Return the (x, y) coordinate for the center point of the cell that contains the specified text.  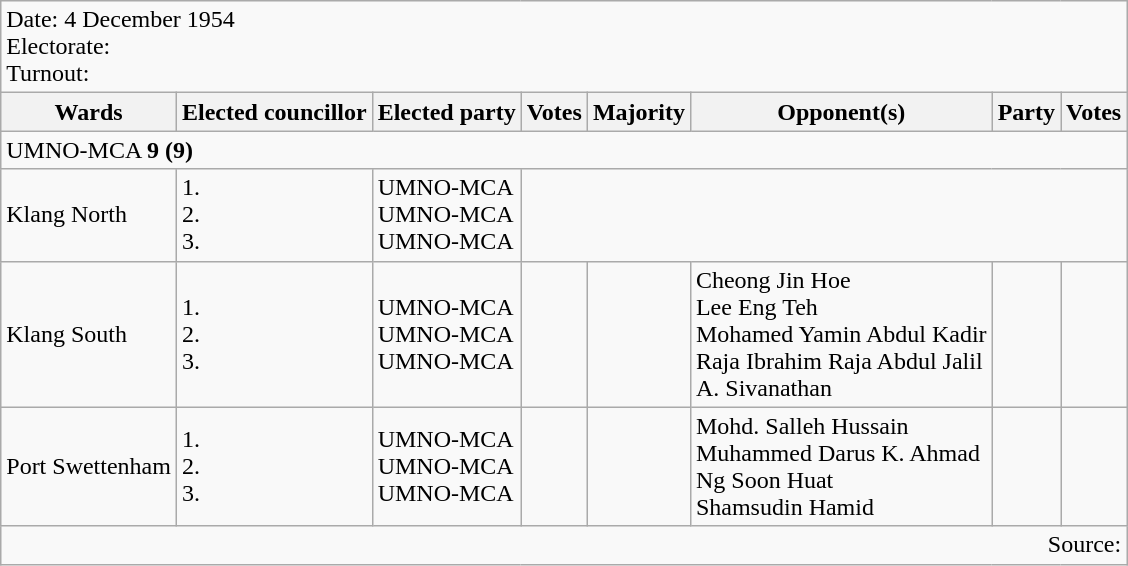
UMNO-MCA 9 (9) (564, 150)
Elected councillor (274, 112)
Majority (638, 112)
Cheong Jin HoeLee Eng TehMohamed Yamin Abdul KadirRaja Ibrahim Raja Abdul JalilA. Sivanathan (841, 334)
Klang North (89, 215)
Source: (564, 545)
Opponent(s) (841, 112)
Date: 4 December 1954Electorate: Turnout: (564, 47)
Elected party (446, 112)
Klang South (89, 334)
Wards (89, 112)
Mohd. Salleh HussainMuhammed Darus K. AhmadNg Soon HuatShamsudin Hamid (841, 466)
Port Swettenham (89, 466)
Party (1026, 112)
